Locate the cell with the specified text and output its (X, Y) center coordinate. 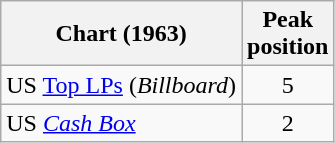
US Cash Box (122, 123)
Chart (1963) (122, 34)
Peakposition (288, 34)
US Top LPs (Billboard) (122, 85)
5 (288, 85)
2 (288, 123)
